Return (X, Y) of the center of cell containing provided text 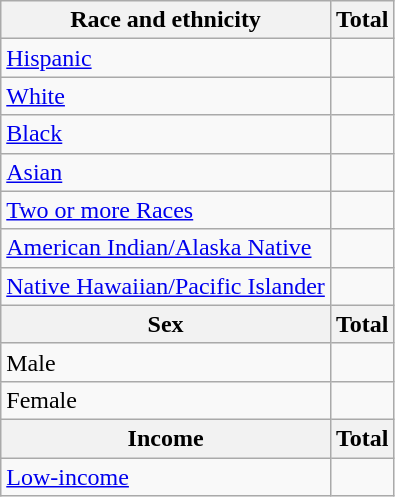
American Indian/Alaska Native (166, 248)
Two or more Races (166, 210)
Sex (166, 324)
Asian (166, 172)
Male (166, 362)
Race and ethnicity (166, 20)
White (166, 96)
Female (166, 400)
Black (166, 134)
Hispanic (166, 58)
Income (166, 438)
Native Hawaiian/Pacific Islander (166, 286)
Low-income (166, 477)
